Locate the cell with the specified text and output its [X, Y] center coordinate. 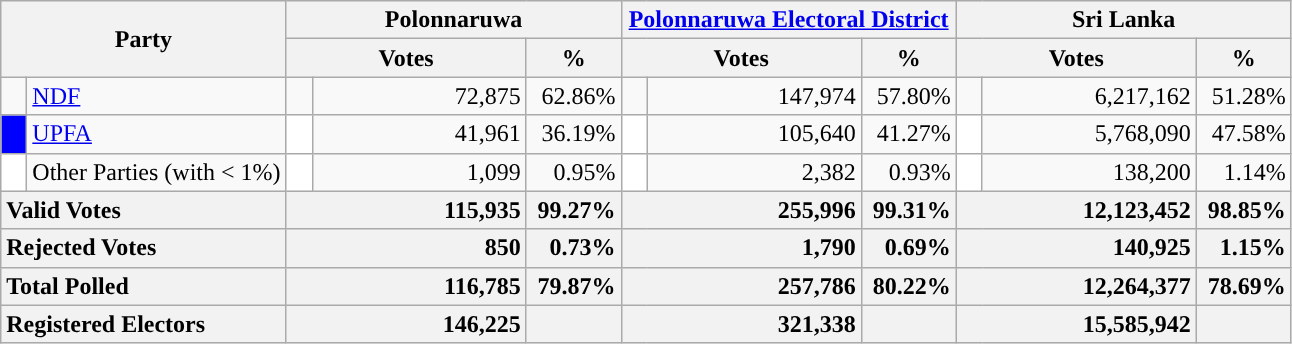
138,200 [1089, 172]
Polonnaruwa [454, 20]
1.14% [1244, 172]
80.22% [908, 286]
NDF [156, 96]
Other Parties (with < 1%) [156, 172]
Total Polled [144, 286]
Party [144, 39]
51.28% [1244, 96]
78.69% [1244, 286]
140,925 [1076, 248]
5,768,090 [1089, 134]
41.27% [908, 134]
36.19% [574, 134]
255,996 [741, 210]
105,640 [754, 134]
Sri Lanka [1124, 20]
2,382 [754, 172]
1,790 [741, 248]
79.87% [574, 286]
1.15% [1244, 248]
72,875 [419, 96]
47.58% [1244, 134]
257,786 [741, 286]
0.93% [908, 172]
12,123,452 [1076, 210]
57.80% [908, 96]
98.85% [1244, 210]
UPFA [156, 134]
99.27% [574, 210]
0.73% [574, 248]
Rejected Votes [144, 248]
116,785 [406, 286]
15,585,942 [1076, 324]
1,099 [419, 172]
12,264,377 [1076, 286]
Registered Electors [144, 324]
147,974 [754, 96]
115,935 [406, 210]
146,225 [406, 324]
99.31% [908, 210]
0.69% [908, 248]
321,338 [741, 324]
6,217,162 [1089, 96]
41,961 [419, 134]
Valid Votes [144, 210]
0.95% [574, 172]
62.86% [574, 96]
850 [406, 248]
Polonnaruwa Electoral District [788, 20]
